Locate the cell with the specified text and output its [x, y] center coordinate. 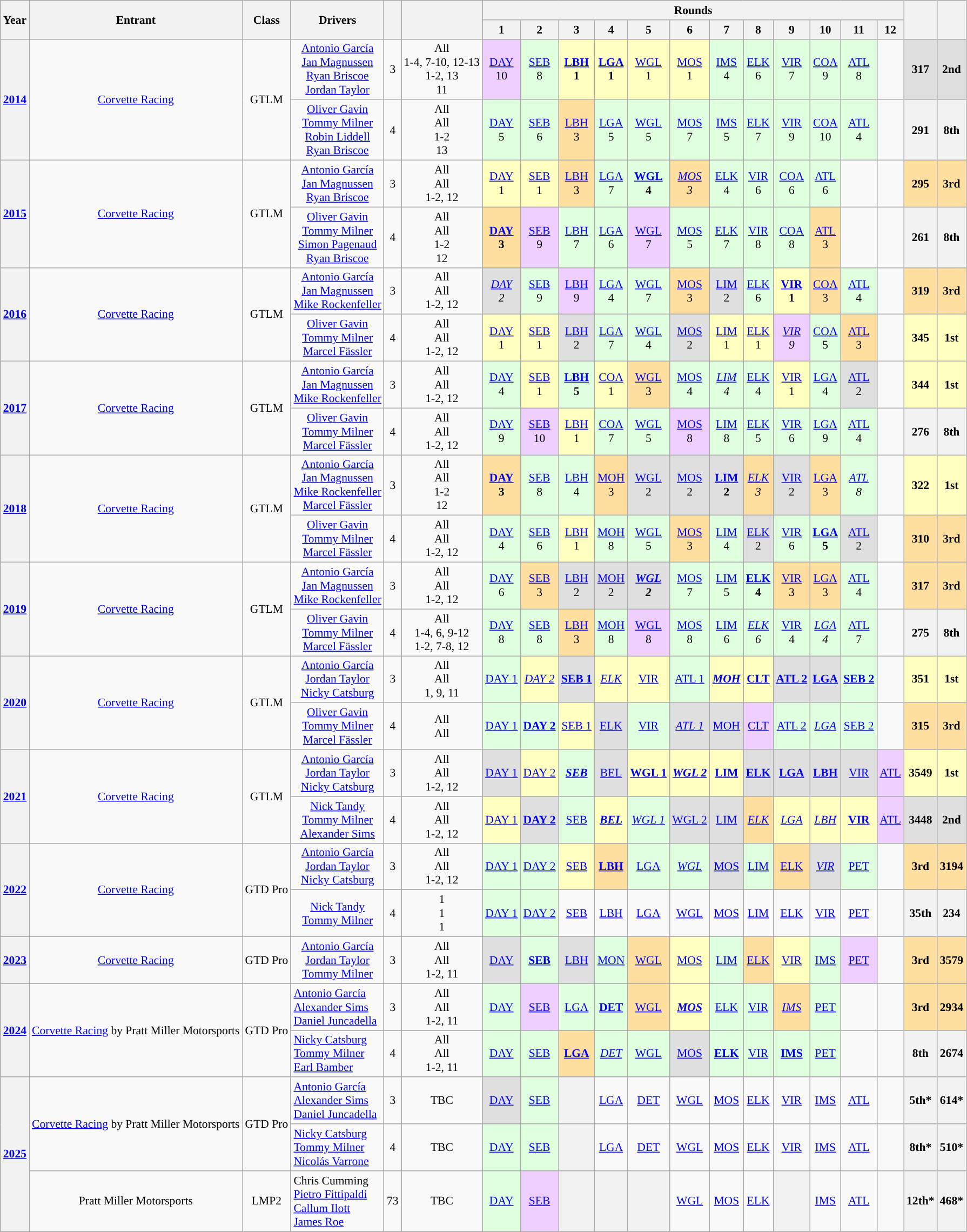
COA3 [825, 291]
COA5 [825, 338]
LGA6 [612, 237]
All1-4, 7-10, 12-131-2, 1311 [442, 69]
12 [890, 30]
2015 [15, 214]
Class [266, 19]
COA10 [825, 130]
5 [648, 30]
MOH3 [612, 485]
510* [952, 1148]
LBH9 [577, 291]
Year [15, 19]
2017 [15, 409]
LGA9 [825, 431]
MOS1 [689, 69]
111 [442, 913]
DAY6 [501, 586]
DAY5 [501, 130]
LBH4 [577, 485]
2025 [15, 1154]
12th* [921, 1201]
3549 [921, 773]
IMS5 [727, 130]
COA9 [825, 69]
9 [791, 30]
AllAll1, 9, 11 [442, 680]
35th [921, 913]
468* [952, 1201]
3579 [952, 961]
DAY10 [501, 69]
MOH2 [612, 586]
LIM8 [727, 431]
SEB3 [539, 586]
8 [758, 30]
614* [952, 1101]
COA7 [612, 431]
2014 [15, 99]
291 [921, 130]
2022 [15, 889]
5th* [921, 1101]
Rounds [693, 10]
322 [921, 485]
Antonio García Jan Magnussen Ryan Briscoe Jordan Taylor [337, 69]
WGL3 [648, 385]
VIR2 [791, 485]
COA6 [791, 184]
2934 [952, 1007]
Pratt Miller Motorsports [136, 1201]
MOS5 [689, 237]
MOS4 [689, 385]
VIR3 [791, 586]
AllAll [442, 726]
ELK5 [758, 431]
295 [921, 184]
Antonio García Jan Magnussen Mike Rockenfeller Marcel Fässler [337, 485]
7 [727, 30]
ATL6 [825, 184]
WGL8 [648, 632]
351 [921, 680]
ELK2 [758, 539]
LGA1 [612, 69]
MON [612, 961]
8th* [921, 1148]
Nicky Catsburg Tommy Milner Nicolás Varrone [337, 1148]
2018 [15, 509]
Oliver Gavin Tommy Milner Robin Liddell Ryan Briscoe [337, 130]
344 [921, 385]
Nick Tandy Tommy Milner [337, 913]
345 [921, 338]
COA1 [612, 385]
All1-4, 6, 9-121-2, 7-8, 12 [442, 632]
LMP2 [266, 1201]
DAY8 [501, 632]
Antonio García Jordan Taylor Tommy Milner [337, 961]
Drivers [337, 19]
275 [921, 632]
IMS4 [727, 69]
WGL1 [648, 69]
ELK1 [758, 338]
11 [859, 30]
2 [539, 30]
2019 [15, 610]
2021 [15, 796]
Entrant [136, 19]
VIR7 [791, 69]
234 [952, 913]
Nicky Catsburg Tommy Milner Earl Bamber [337, 1054]
3448 [921, 820]
LIM1 [727, 338]
Oliver Gavin Tommy Milner Simon Pagenaud Ryan Briscoe [337, 237]
6 [689, 30]
DAY9 [501, 431]
10 [825, 30]
Antonio García Jan Magnussen Ryan Briscoe [337, 184]
261 [921, 237]
319 [921, 291]
73 [393, 1201]
VIR4 [791, 632]
LBH7 [577, 237]
2023 [15, 961]
3194 [952, 867]
VIR8 [758, 237]
DAY2 [501, 291]
Chris Cumming Pietro Fittipaldi Callum Ilott James Roe [337, 1201]
LBH5 [577, 385]
ATL7 [859, 632]
2674 [952, 1054]
COA8 [791, 237]
ELK3 [758, 485]
LIM6 [727, 632]
2020 [15, 702]
SEB10 [539, 431]
1 [501, 30]
AllAll1-213 [442, 130]
310 [921, 539]
276 [921, 431]
Nick Tandy Tommy Milner Alexander Sims [337, 820]
2016 [15, 314]
LIM5 [727, 586]
2024 [15, 1030]
315 [921, 726]
